Output the (X, Y) coordinate of the center of the cell containing the given text.  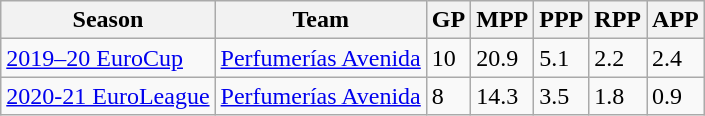
APP (676, 20)
2019–20 EuroCup (108, 58)
2.2 (618, 58)
Season (108, 20)
14.3 (502, 96)
2.4 (676, 58)
8 (448, 96)
PPP (562, 20)
MPP (502, 20)
Team (320, 20)
RPP (618, 20)
20.9 (502, 58)
1.8 (618, 96)
GP (448, 20)
3.5 (562, 96)
0.9 (676, 96)
5.1 (562, 58)
2020-21 EuroLeague (108, 96)
10 (448, 58)
